Scan for the cell matching the given text and deliver its (x, y) coordinate at center. 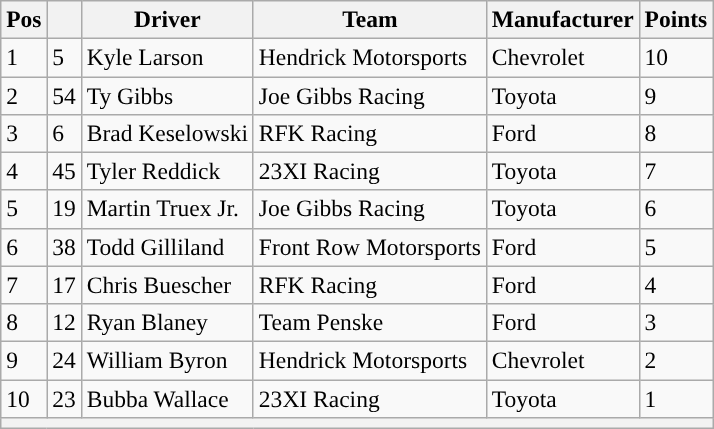
Pos (24, 19)
Front Row Motorsports (370, 247)
45 (64, 171)
12 (64, 322)
Ryan Blaney (167, 322)
24 (64, 360)
Ty Gibbs (167, 95)
Team (370, 19)
Martin Truex Jr. (167, 209)
38 (64, 247)
17 (64, 285)
54 (64, 95)
Tyler Reddick (167, 171)
Bubba Wallace (167, 398)
Kyle Larson (167, 57)
19 (64, 209)
Manufacturer (562, 19)
23 (64, 398)
Chris Buescher (167, 285)
Team Penske (370, 322)
Brad Keselowski (167, 133)
Driver (167, 19)
William Byron (167, 360)
Todd Gilliland (167, 247)
Points (676, 19)
